Scan for the cell matching the given text and deliver its (x, y) coordinate at center. 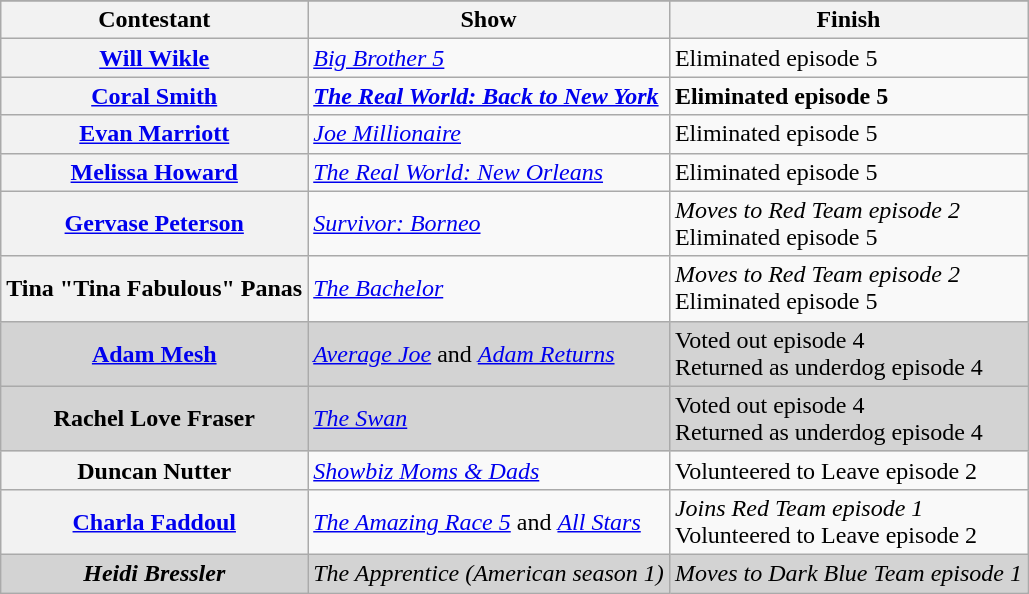
Moves to Dark Blue Team episode 1 (848, 573)
Tina "Tina Fabulous" Panas (154, 288)
Adam Mesh (154, 354)
Evan Marriott (154, 134)
Joe Millionaire (489, 134)
The Real World: New Orleans (489, 172)
Rachel Love Fraser (154, 418)
Big Brother 5 (489, 58)
Heidi Bressler (154, 573)
Show (489, 20)
Coral Smith (154, 96)
The Swan (489, 418)
Finish (848, 20)
The Real World: Back to New York (489, 96)
The Bachelor (489, 288)
Gervase Peterson (154, 224)
The Apprentice (American season 1) (489, 573)
Joins Red Team episode 1 Volunteered to Leave episode 2 (848, 522)
Showbiz Moms & Dads (489, 470)
Melissa Howard (154, 172)
Survivor: Borneo (489, 224)
The Amazing Race 5 and All Stars (489, 522)
Will Wikle (154, 58)
Charla Faddoul (154, 522)
Contestant (154, 20)
Volunteered to Leave episode 2 (848, 470)
Average Joe and Adam Returns (489, 354)
Duncan Nutter (154, 470)
